Return the (X, Y) coordinate for the center point of the cell that contains the specified text.  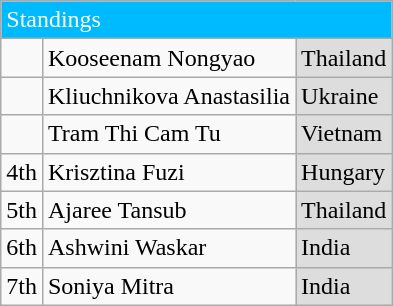
Standings (196, 20)
Hungary (344, 172)
4th (22, 172)
Kliuchnikova Anastasilia (168, 96)
Ashwini Waskar (168, 248)
Ajaree Tansub (168, 210)
Krisztina Fuzi (168, 172)
Soniya Mitra (168, 286)
5th (22, 210)
Kooseenam Nongyao (168, 58)
Vietnam (344, 134)
6th (22, 248)
7th (22, 286)
Tram Thi Cam Tu (168, 134)
Ukraine (344, 96)
